Search for the cell housing the specified text and yield its (x, y) center coordinate. 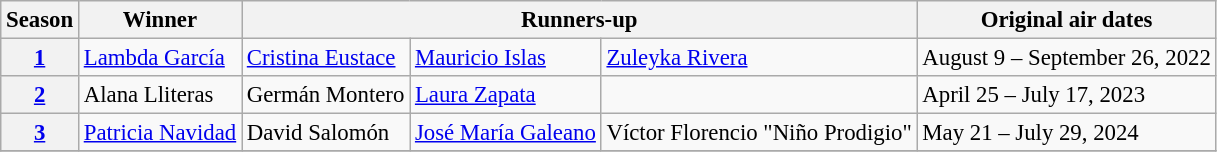
José María Galeano (506, 133)
Patricia Navidad (160, 133)
2 (40, 95)
3 (40, 133)
Laura Zapata (506, 95)
Season (40, 20)
Cristina Eustace (326, 58)
May 21 – July 29, 2024 (1066, 133)
Alana Lliteras (160, 95)
April 25 – July 17, 2023 (1066, 95)
Germán Montero (326, 95)
1 (40, 58)
Lambda García (160, 58)
Mauricio Islas (506, 58)
Víctor Florencio "Niño Prodigio" (759, 133)
Zuleyka Rivera (759, 58)
Original air dates (1066, 20)
David Salomón (326, 133)
August 9 – September 26, 2022 (1066, 58)
Runners-up (580, 20)
Winner (160, 20)
